Detect which cell encompasses the target text, then output its (x, y) center coordinate. 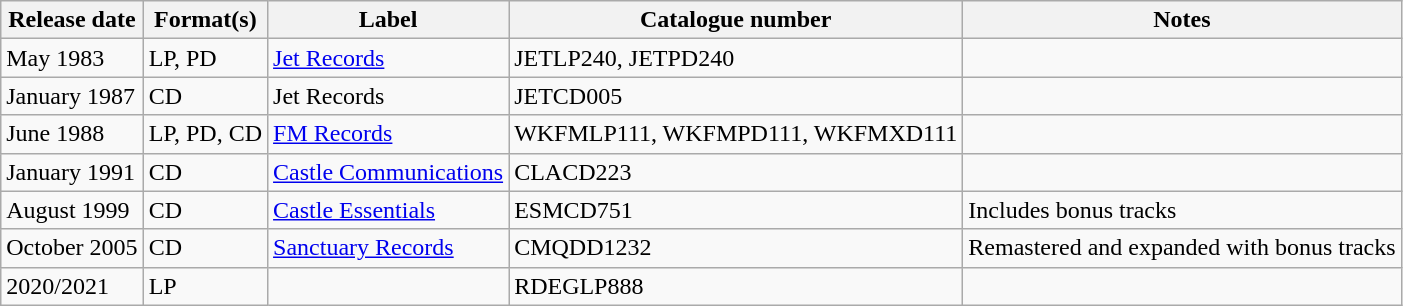
CLACD223 (736, 172)
LP (205, 286)
2020/2021 (72, 286)
Includes bonus tracks (1182, 210)
Remastered and expanded with bonus tracks (1182, 248)
JETLP240, JETPD240 (736, 58)
CMQDD1232 (736, 248)
LP, PD (205, 58)
LP, PD, CD (205, 134)
Sanctuary Records (388, 248)
Castle Communications (388, 172)
JETCD005 (736, 96)
Format(s) (205, 20)
June 1988 (72, 134)
WKFMLP111, WKFMPD111, WKFMXD111 (736, 134)
Catalogue number (736, 20)
FM Records (388, 134)
January 1991 (72, 172)
January 1987 (72, 96)
Release date (72, 20)
RDEGLP888 (736, 286)
Label (388, 20)
Notes (1182, 20)
August 1999 (72, 210)
ESMCD751 (736, 210)
October 2005 (72, 248)
May 1983 (72, 58)
Castle Essentials (388, 210)
